Search for the cell housing the specified text and yield its [x, y] center coordinate. 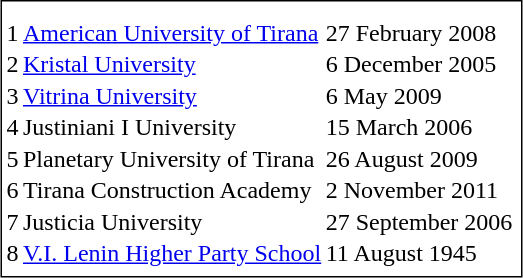
6 [12, 190]
6 May 2009 [420, 96]
5 [12, 160]
15 March 2006 [420, 128]
Kristal University [172, 64]
8 [12, 254]
Justiniani I University [172, 128]
Vitrina University [172, 96]
2 [12, 64]
Tirana Construction Academy [172, 190]
American University of Tirana [172, 34]
Planetary University of Tirana [172, 160]
26 August 2009 [420, 160]
7 [12, 222]
6 December 2005 [420, 64]
2 November 2011 [420, 190]
11 August 1945 [420, 254]
1 [12, 34]
4 [12, 128]
3 [12, 96]
V.I. Lenin Higher Party School [172, 254]
27 September 2006 [420, 222]
27 February 2008 [420, 34]
Justicia University [172, 222]
